Locate the cell with the specified text and output its (x, y) center coordinate. 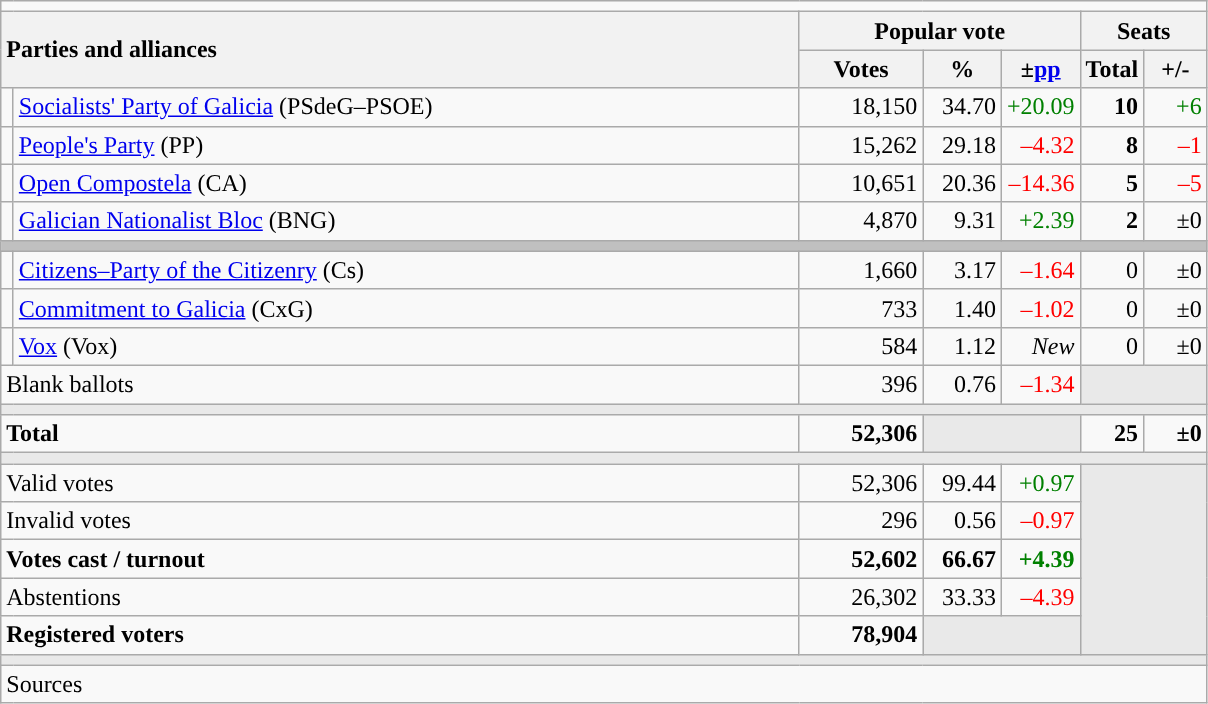
Open Compostela (CA) (406, 183)
8 (1112, 145)
Socialists' Party of Galicia (PSdeG–PSOE) (406, 107)
+20.09 (1040, 107)
+6 (1176, 107)
Galician Nationalist Bloc (BNG) (406, 221)
% (962, 69)
+0.97 (1040, 483)
–1.02 (1040, 308)
+2.39 (1040, 221)
Valid votes (400, 483)
–4.39 (1040, 597)
Registered voters (400, 635)
Citizens–Party of the Citizenry (Cs) (406, 270)
1.12 (962, 346)
Abstentions (400, 597)
733 (861, 308)
25 (1112, 434)
0.56 (962, 521)
Votes (861, 69)
66.67 (962, 559)
10 (1112, 107)
296 (861, 521)
Invalid votes (400, 521)
Commitment to Galicia (CxG) (406, 308)
34.70 (962, 107)
+/- (1176, 69)
26,302 (861, 597)
4,870 (861, 221)
Vox (Vox) (406, 346)
Blank ballots (400, 384)
33.33 (962, 597)
Sources (604, 684)
0.76 (962, 384)
+4.39 (1040, 559)
10,651 (861, 183)
–5 (1176, 183)
5 (1112, 183)
Seats (1144, 31)
New (1040, 346)
3.17 (962, 270)
15,262 (861, 145)
Popular vote (940, 31)
52,602 (861, 559)
–4.32 (1040, 145)
2 (1112, 221)
396 (861, 384)
1,660 (861, 270)
–1.64 (1040, 270)
People's Party (PP) (406, 145)
±pp (1040, 69)
–1 (1176, 145)
–0.97 (1040, 521)
9.31 (962, 221)
–14.36 (1040, 183)
–1.34 (1040, 384)
Parties and alliances (400, 50)
99.44 (962, 483)
18,150 (861, 107)
78,904 (861, 635)
584 (861, 346)
20.36 (962, 183)
Votes cast / turnout (400, 559)
29.18 (962, 145)
1.40 (962, 308)
